Output the (x, y) coordinate of the center of the cell containing the given text.  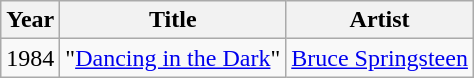
Year (30, 20)
1984 (30, 58)
Title (173, 20)
Artist (380, 20)
"Dancing in the Dark" (173, 58)
Bruce Springsteen (380, 58)
